Return (X, Y) of the center of cell containing provided text 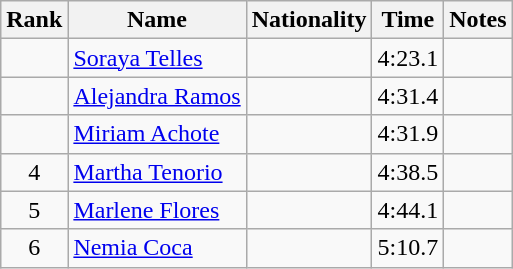
Marlene Flores (157, 210)
Nationality (309, 20)
Rank (34, 20)
5 (34, 210)
4:31.9 (408, 134)
Notes (478, 20)
4:38.5 (408, 172)
Martha Tenorio (157, 172)
Time (408, 20)
Nemia Coca (157, 248)
Miriam Achote (157, 134)
5:10.7 (408, 248)
4:31.4 (408, 96)
4:44.1 (408, 210)
4 (34, 172)
Name (157, 20)
Soraya Telles (157, 58)
Alejandra Ramos (157, 96)
4:23.1 (408, 58)
6 (34, 248)
